Locate the cell with the specified text and output its (X, Y) center coordinate. 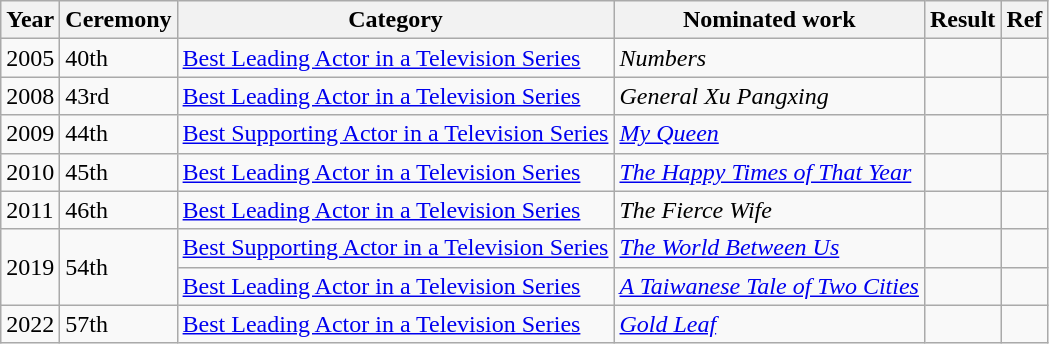
Category (396, 20)
54th (118, 267)
2011 (30, 210)
45th (118, 172)
Year (30, 20)
2005 (30, 58)
Ceremony (118, 20)
Result (962, 20)
The Happy Times of That Year (769, 172)
Gold Leaf (769, 324)
40th (118, 58)
My Queen (769, 134)
57th (118, 324)
Ref (1024, 20)
46th (118, 210)
2008 (30, 96)
The World Between Us (769, 248)
43rd (118, 96)
Nominated work (769, 20)
A Taiwanese Tale of Two Cities (769, 286)
2022 (30, 324)
44th (118, 134)
The Fierce Wife (769, 210)
Numbers (769, 58)
2019 (30, 267)
General Xu Pangxing (769, 96)
2010 (30, 172)
2009 (30, 134)
